From the cell containing the given text, extract its center point as [x, y] coordinate. 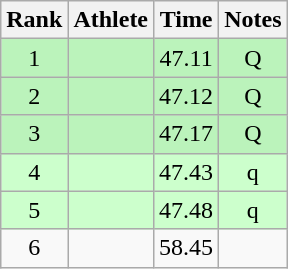
47.11 [186, 58]
Time [186, 20]
47.12 [186, 96]
58.45 [186, 248]
47.17 [186, 134]
Athlete [111, 20]
47.48 [186, 210]
5 [34, 210]
1 [34, 58]
6 [34, 248]
Rank [34, 20]
Notes [253, 20]
2 [34, 96]
47.43 [186, 172]
3 [34, 134]
4 [34, 172]
